Provide the (x, y) coordinate of the cell's center where the given text is located.  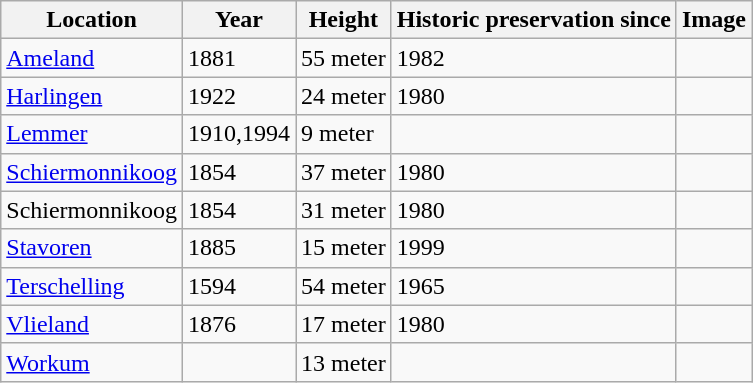
15 meter (344, 248)
17 meter (344, 324)
Stavoren (92, 248)
31 meter (344, 210)
Location (92, 20)
1965 (534, 286)
1876 (238, 324)
Image (714, 20)
Ameland (92, 58)
1982 (534, 58)
1594 (238, 286)
54 meter (344, 286)
Vlieland (92, 324)
Workum (92, 362)
Lemmer (92, 134)
1922 (238, 96)
1910,1994 (238, 134)
9 meter (344, 134)
1881 (238, 58)
Year (238, 20)
1885 (238, 248)
Harlingen (92, 96)
55 meter (344, 58)
1999 (534, 248)
37 meter (344, 172)
Height (344, 20)
Terschelling (92, 286)
24 meter (344, 96)
Historic preservation since (534, 20)
13 meter (344, 362)
